Detect which cell encompasses the target text, then output its [X, Y] center coordinate. 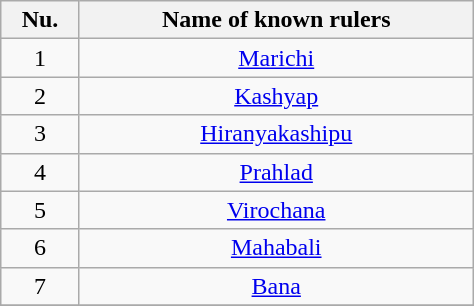
4 [40, 172]
Kashyap [276, 96]
5 [40, 210]
Marichi [276, 58]
3 [40, 134]
6 [40, 248]
Mahabali [276, 248]
Virochana [276, 210]
Name of known rulers [276, 20]
Bana [276, 286]
1 [40, 58]
Hiranyakashipu [276, 134]
7 [40, 286]
Nu. [40, 20]
Prahlad [276, 172]
2 [40, 96]
